Return [x, y] of the center of cell containing provided text 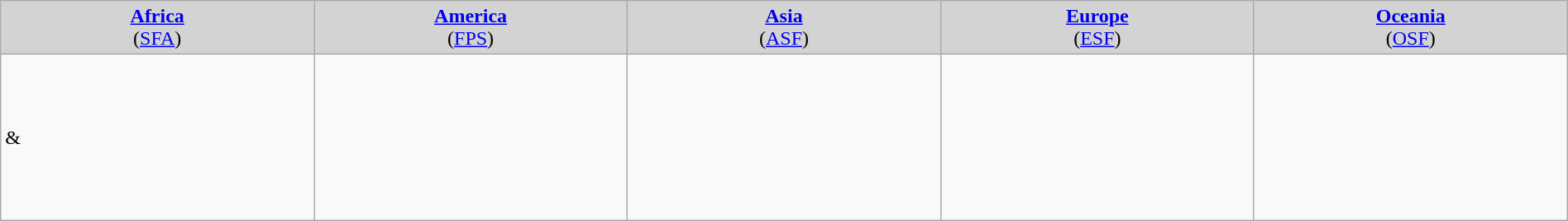
Africa(SFA) [157, 28]
America(FPS) [471, 28]
Europe(ESF) [1097, 28]
Oceania(OSF) [1411, 28]
& [157, 137]
Asia(ASF) [784, 28]
